Return the (X, Y) coordinate for the center point of the cell that contains the specified text.  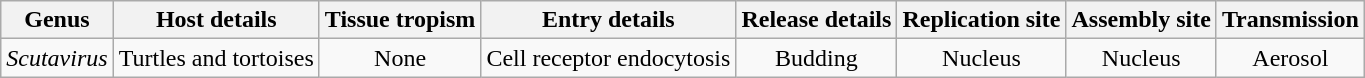
Budding (816, 58)
Replication site (982, 20)
Host details (216, 20)
Transmission (1290, 20)
Assembly site (1141, 20)
Turtles and tortoises (216, 58)
Entry details (608, 20)
Genus (57, 20)
Aerosol (1290, 58)
Release details (816, 20)
Tissue tropism (400, 20)
None (400, 58)
Cell receptor endocytosis (608, 58)
Scutavirus (57, 58)
